Identify which cell holds the provided text, then report its [X, Y] central coordinate. 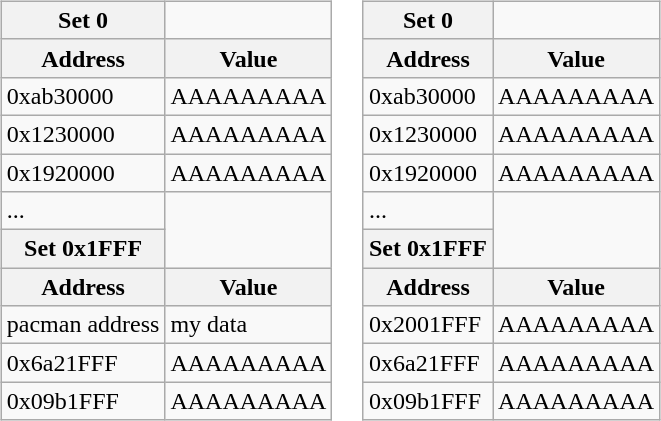
0x2001FFF [428, 325]
my data [248, 325]
pacman address [83, 325]
